Detect which cell encompasses the target text, then output its [X, Y] center coordinate. 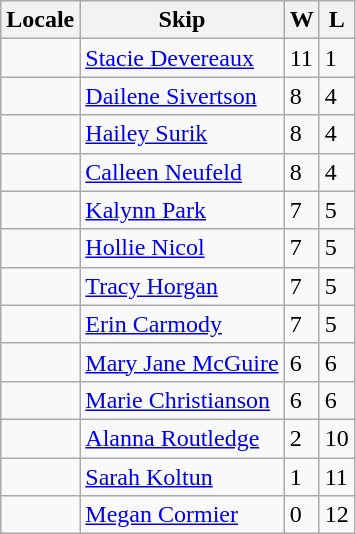
Hailey Surik [182, 134]
Kalynn Park [182, 210]
Sarah Koltun [182, 477]
Erin Carmody [182, 324]
Locale [40, 20]
10 [336, 438]
0 [302, 515]
Stacie Devereaux [182, 58]
L [336, 20]
Megan Cormier [182, 515]
2 [302, 438]
Marie Christianson [182, 400]
Alanna Routledge [182, 438]
Mary Jane McGuire [182, 362]
12 [336, 515]
Hollie Nicol [182, 248]
Calleen Neufeld [182, 172]
Skip [182, 20]
Dailene Sivertson [182, 96]
W [302, 20]
Tracy Horgan [182, 286]
